Identify which cell holds the provided text, then report its [X, Y] central coordinate. 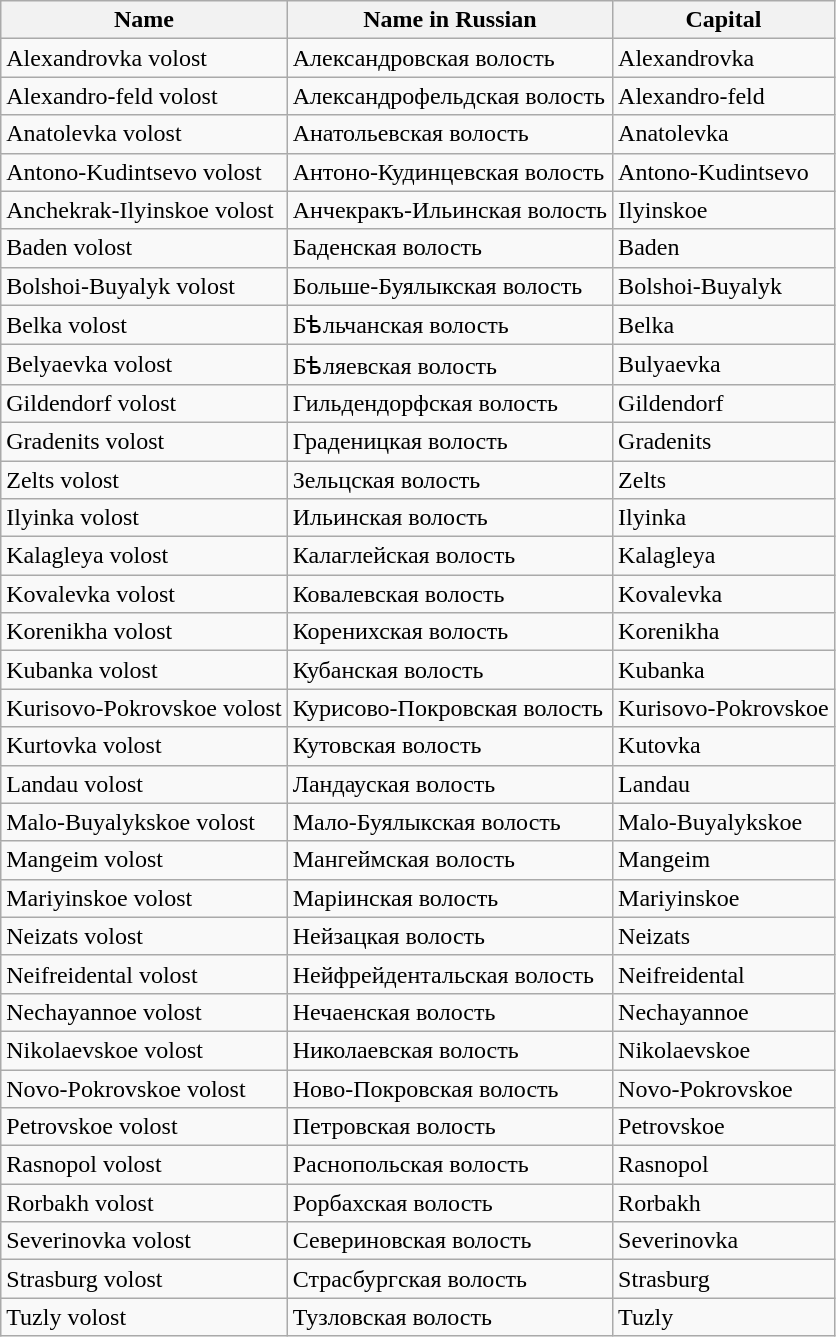
Kovalevka volost [144, 594]
Ilyinka [724, 518]
Landau [724, 784]
Novo-Pokrovskoe volost [144, 1089]
Тузловская волость [450, 1317]
Ильинская волость [450, 518]
Севериновская волость [450, 1241]
Korenikha [724, 632]
Baden volost [144, 248]
Name in Russian [450, 20]
Gildendorf volost [144, 403]
Tuzly [724, 1317]
Ново-Покровская волость [450, 1089]
Kutovka [724, 746]
Курисово-Покровская волость [450, 708]
Zelts volost [144, 479]
Belka [724, 325]
Nikolaevskoe [724, 1050]
Tuzly volost [144, 1317]
Rasnopol [724, 1165]
Bolshoi-Buyalyk volost [144, 286]
Анатольевская волость [450, 134]
Kurisovo-Pokrovskoe volost [144, 708]
Severinovka volost [144, 1241]
Больше-Буялыкская волость [450, 286]
Alexandro-feld [724, 96]
Ilyinskoe [724, 210]
Rorbakh [724, 1203]
Novo-Pokrovskoe [724, 1089]
Mangeim volost [144, 860]
Nikolaevskoe volost [144, 1050]
Strasburg [724, 1279]
Ковалевская волость [450, 594]
Kalagleya [724, 556]
Rorbakh volost [144, 1203]
Rasnopol volost [144, 1165]
Gradenits volost [144, 441]
Ilyinka volost [144, 518]
Belka volost [144, 325]
Neizats [724, 936]
Antono-Kudintsevo volost [144, 172]
Alexandrovka [724, 58]
Кутовская волость [450, 746]
Name [144, 20]
Кубанская волость [450, 670]
Bulyaevka [724, 365]
Malo-Buyalykskoe [724, 822]
Mariyinskoe volost [144, 898]
Николаевская волость [450, 1050]
Petrovskoe [724, 1127]
Мангеймская волость [450, 860]
Petrovskoe volost [144, 1127]
Mariyinskoe [724, 898]
Бѣльчанская волость [450, 325]
Страсбургская волость [450, 1279]
Gradenits [724, 441]
Зельцская волость [450, 479]
Раснопольская волость [450, 1165]
Антоно-Кудинцевская волость [450, 172]
Gildendorf [724, 403]
Neifreidental [724, 974]
Мало-Буялыкская волость [450, 822]
Anchekrak-Ilyinskoe volost [144, 210]
Kurtovka volost [144, 746]
Nechayannoe [724, 1012]
Malo-Buyalykskoe volost [144, 822]
Бѣляевская волость [450, 365]
Zelts [724, 479]
Kubanka volost [144, 670]
Ландауская волость [450, 784]
Коренихская волость [450, 632]
Antono-Kudintsevo [724, 172]
Alexandrovka volost [144, 58]
Петровская волость [450, 1127]
Korenikha volost [144, 632]
Александровская волость [450, 58]
Alexandro-feld volost [144, 96]
Anatolevka [724, 134]
Mangeim [724, 860]
Калаглейская волость [450, 556]
Kalagleya volost [144, 556]
Kurisovo-Pokrovskoe [724, 708]
Нейфрейдентальская волость [450, 974]
Neizats volost [144, 936]
Гильдендорфская волость [450, 403]
Bolshoi-Buyalyk [724, 286]
Граденицкая волость [450, 441]
Александрофельдская волость [450, 96]
Landau volost [144, 784]
Маріинская волость [450, 898]
Баденская волость [450, 248]
Анчекракъ-Ильинская волость [450, 210]
Baden [724, 248]
Strasburg volost [144, 1279]
Рорбахская волость [450, 1203]
Нейзацкая волость [450, 936]
Neifreidental volost [144, 974]
Belyaevka volost [144, 365]
Kovalevka [724, 594]
Anatolevka volost [144, 134]
Нечаенская волость [450, 1012]
Nechayannoe volost [144, 1012]
Severinovka [724, 1241]
Kubanka [724, 670]
Capital [724, 20]
